Search for the cell housing the specified text and yield its (x, y) center coordinate. 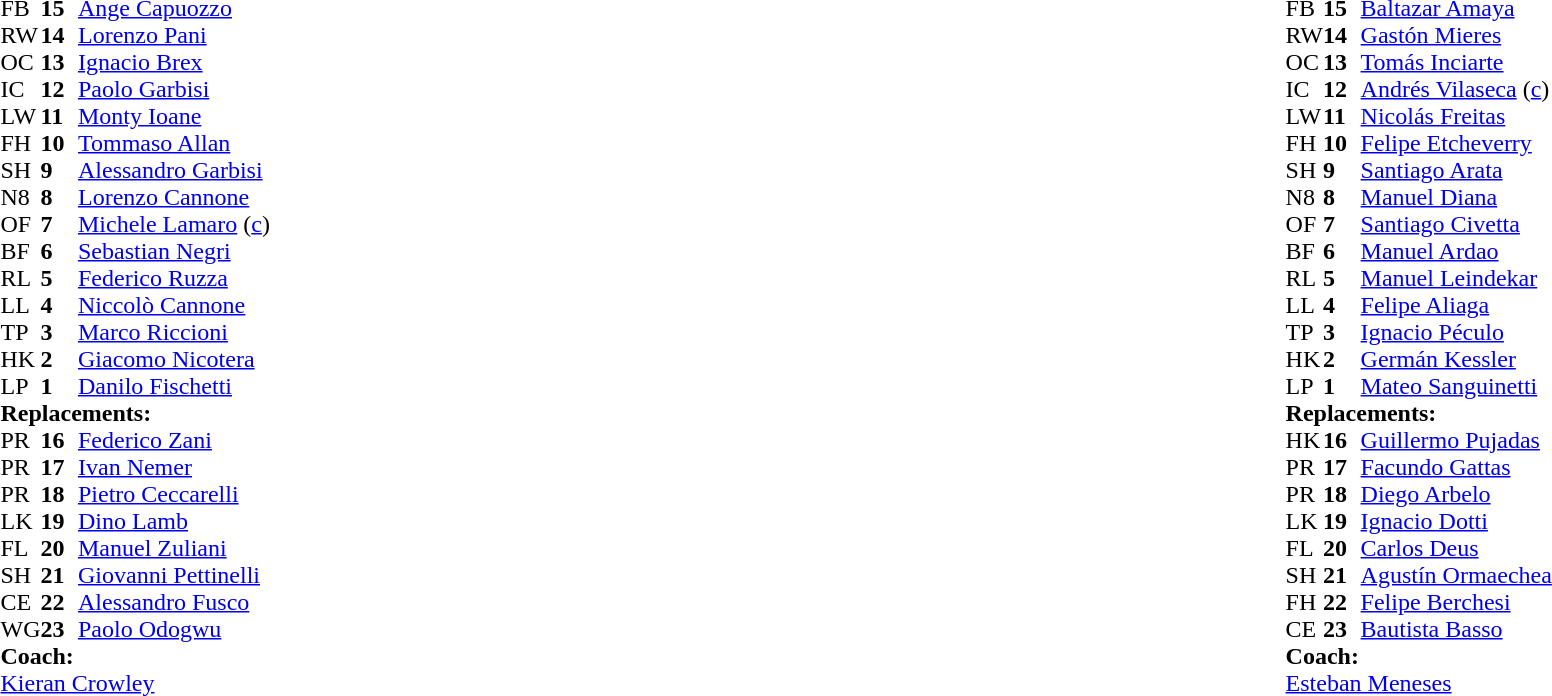
Alessandro Garbisi (174, 170)
Felipe Berchesi (1456, 602)
Tomás Inciarte (1456, 62)
Andrés Vilaseca (c) (1456, 90)
Manuel Leindekar (1456, 278)
Alessandro Fusco (174, 602)
Ignacio Brex (174, 62)
Marco Riccioni (174, 332)
Ivan Nemer (174, 468)
Manuel Zuliani (174, 548)
Santiago Arata (1456, 170)
Dino Lamb (174, 522)
Facundo Gattas (1456, 468)
Michele Lamaro (c) (174, 224)
Federico Zani (174, 440)
Monty Ioane (174, 116)
Santiago Civetta (1456, 224)
Carlos Deus (1456, 548)
Niccolò Cannone (174, 306)
Felipe Etcheverry (1456, 144)
Bautista Basso (1456, 630)
Ignacio Dotti (1456, 522)
Paolo Odogwu (174, 630)
Sebastian Negri (174, 252)
Manuel Diana (1456, 198)
WG (20, 630)
Paolo Garbisi (174, 90)
Pietro Ceccarelli (174, 494)
Federico Ruzza (174, 278)
Diego Arbelo (1456, 494)
Giacomo Nicotera (174, 360)
Manuel Ardao (1456, 252)
Guillermo Pujadas (1456, 440)
Agustín Ormaechea (1456, 576)
Felipe Aliaga (1456, 306)
Mateo Sanguinetti (1456, 386)
Giovanni Pettinelli (174, 576)
Danilo Fischetti (174, 386)
Ignacio Péculo (1456, 332)
Lorenzo Pani (174, 36)
Lorenzo Cannone (174, 198)
Tommaso Allan (174, 144)
Nicolás Freitas (1456, 116)
Gastón Mieres (1456, 36)
Germán Kessler (1456, 360)
